Return [x, y] of the center of cell containing provided text 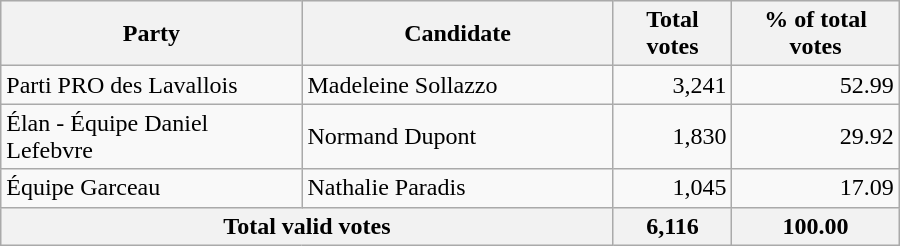
Total votes [672, 34]
17.09 [816, 188]
6,116 [672, 226]
29.92 [816, 136]
Nathalie Paradis [458, 188]
52.99 [816, 85]
3,241 [672, 85]
Normand Dupont [458, 136]
Équipe Garceau [152, 188]
1,830 [672, 136]
Parti PRO des Lavallois [152, 85]
Madeleine Sollazzo [458, 85]
Candidate [458, 34]
Party [152, 34]
Élan - Équipe Daniel Lefebvre [152, 136]
100.00 [816, 226]
% of total votes [816, 34]
1,045 [672, 188]
Total valid votes [307, 226]
